Identify which cell holds the provided text, then report its (X, Y) central coordinate. 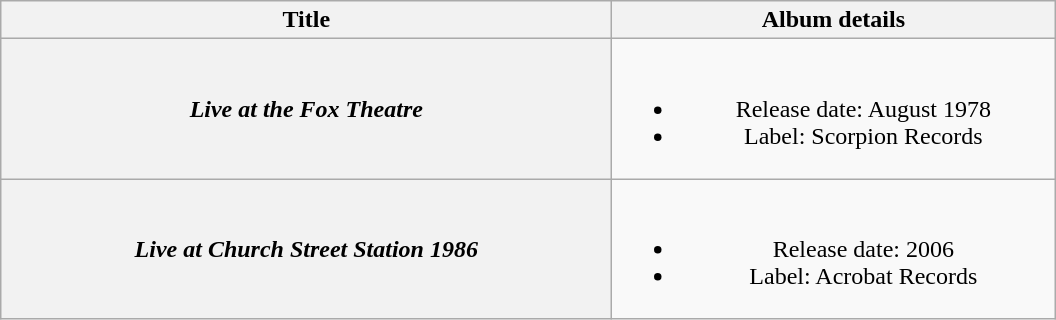
Release date: August 1978Label: Scorpion Records (834, 109)
Title (306, 20)
Live at Church Street Station 1986 (306, 249)
Live at the Fox Theatre (306, 109)
Release date: 2006Label: Acrobat Records (834, 249)
Album details (834, 20)
